Capture the cell that displays the provided text and extract its [X, Y] central coordinate. 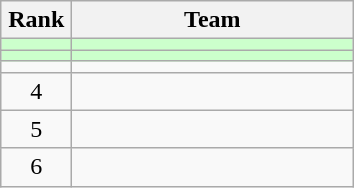
Team [212, 20]
Rank [36, 20]
6 [36, 167]
4 [36, 91]
5 [36, 129]
